Identify which cell holds the provided text, then report its (x, y) central coordinate. 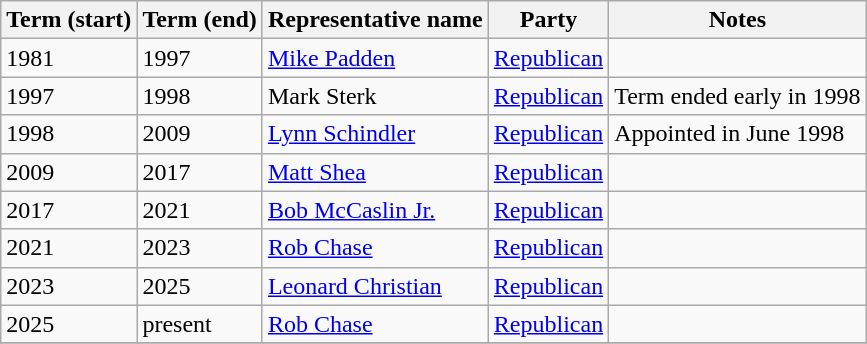
Representative name (375, 20)
Bob McCaslin Jr. (375, 210)
Notes (738, 20)
Term (end) (200, 20)
Matt Shea (375, 172)
Appointed in June 1998 (738, 134)
1981 (69, 58)
Lynn Schindler (375, 134)
Party (548, 20)
Mark Sterk (375, 96)
Mike Padden (375, 58)
Term ended early in 1998 (738, 96)
Leonard Christian (375, 286)
present (200, 324)
Term (start) (69, 20)
